Identify which cell holds the provided text, then report its [X, Y] central coordinate. 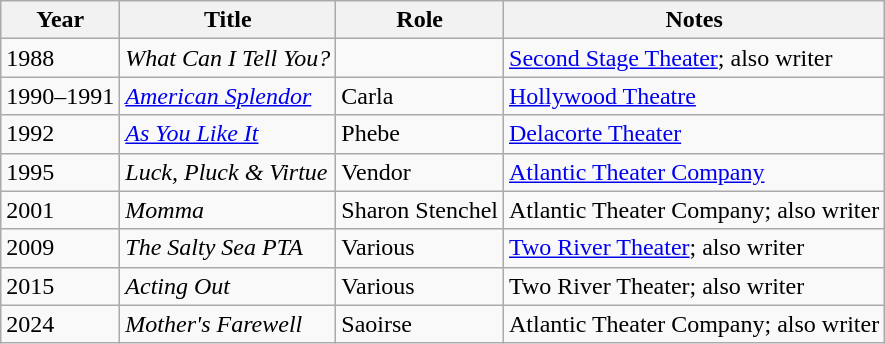
2015 [60, 286]
2024 [60, 324]
Second Stage Theater; also writer [694, 58]
Vendor [420, 172]
Mother's Farewell [228, 324]
Phebe [420, 134]
What Can I Tell You? [228, 58]
1988 [60, 58]
Title [228, 20]
Year [60, 20]
1995 [60, 172]
Role [420, 20]
2001 [60, 210]
1992 [60, 134]
As You Like It [228, 134]
Luck, Pluck & Virtue [228, 172]
Sharon Stenchel [420, 210]
Momma [228, 210]
Atlantic Theater Company [694, 172]
American Splendor [228, 96]
Notes [694, 20]
Carla [420, 96]
Delacorte Theater [694, 134]
Saoirse [420, 324]
Hollywood Theatre [694, 96]
The Salty Sea PTA [228, 248]
2009 [60, 248]
1990–1991 [60, 96]
Acting Out [228, 286]
